From the cell containing the given text, extract its center point as (X, Y) coordinate. 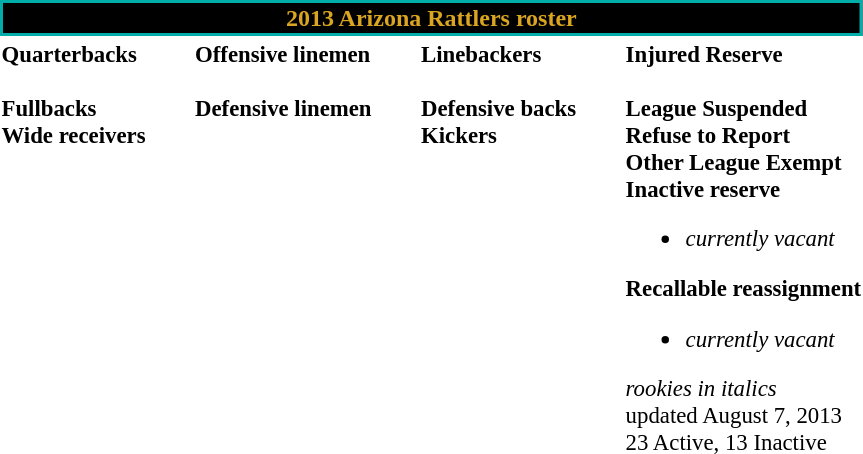
2013 Arizona Rattlers roster (432, 18)
